From the cell containing the given text, extract its center point as [x, y] coordinate. 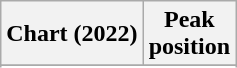
Peakposition [189, 34]
Chart (2022) [72, 34]
